Pinpoint the cell where the given text exists, returning its [X, Y] midpoint coordinate. 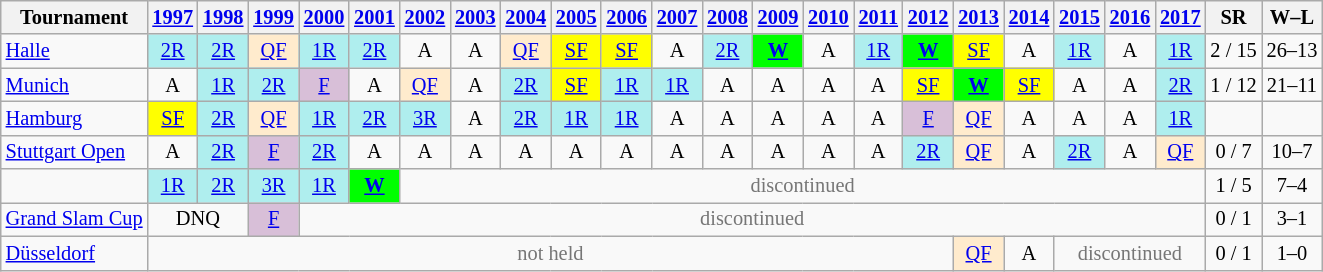
SR [1234, 17]
2016 [1130, 17]
1–0 [1292, 253]
1998 [223, 17]
Grand Slam Cup [74, 219]
Stuttgart Open [74, 152]
W–L [1292, 17]
2005 [576, 17]
26–13 [1292, 51]
0 / 7 [1234, 152]
2002 [425, 17]
2014 [1029, 17]
2006 [626, 17]
Düsseldorf [74, 253]
1 / 5 [1234, 186]
10–7 [1292, 152]
Hamburg [74, 118]
3–1 [1292, 219]
1999 [273, 17]
2013 [978, 17]
Munich [74, 85]
7–4 [1292, 186]
1997 [172, 17]
Tournament [74, 17]
2007 [677, 17]
2009 [778, 17]
2012 [928, 17]
2000 [324, 17]
2011 [878, 17]
not held [550, 253]
1 / 12 [1234, 85]
2010 [828, 17]
2008 [727, 17]
2017 [1180, 17]
2003 [475, 17]
2001 [374, 17]
2015 [1079, 17]
Halle [74, 51]
2 / 15 [1234, 51]
DNQ [198, 219]
21–11 [1292, 85]
2004 [526, 17]
